Identify which cell holds the provided text, then report its [X, Y] central coordinate. 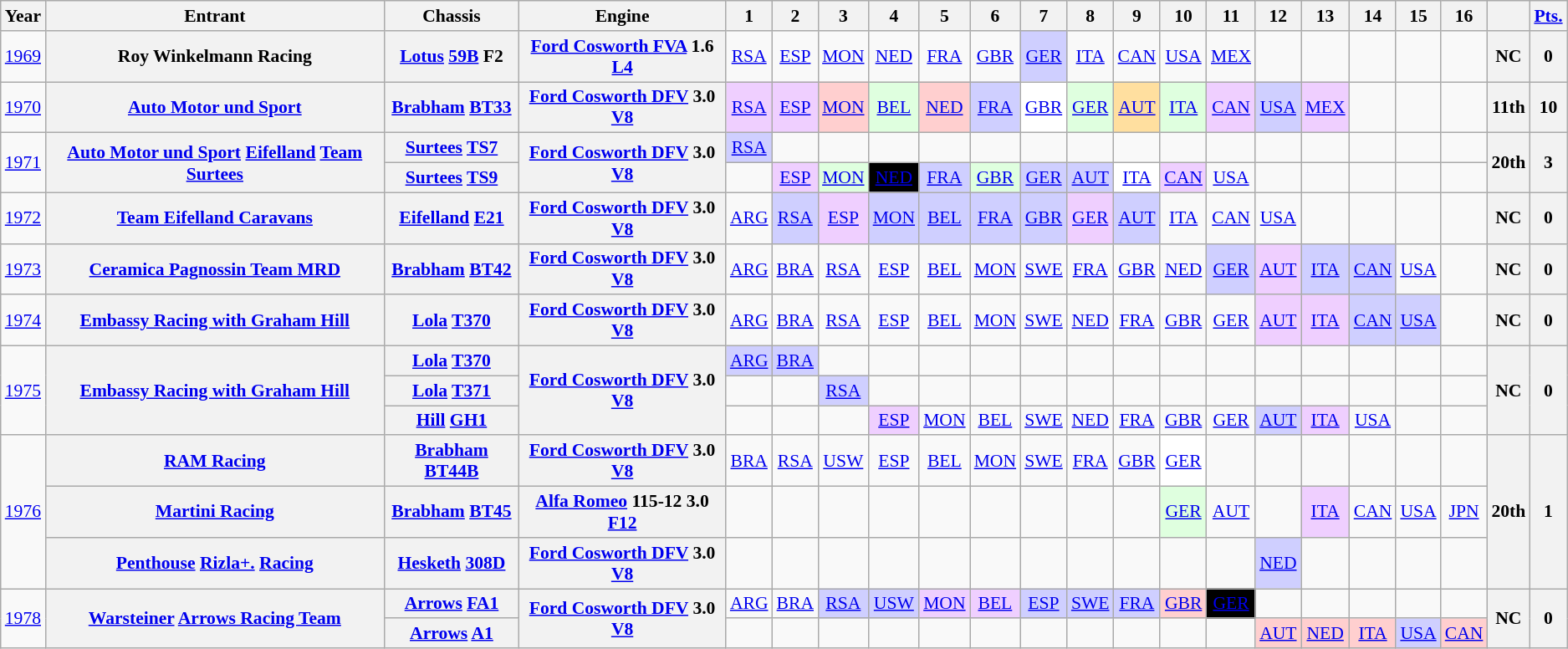
7 [1044, 16]
13 [1325, 16]
Auto Motor und Sport Eifelland Team Surtees [215, 162]
1970 [23, 107]
4 [895, 16]
1976 [23, 512]
Ceramica Pagnossin Team MRD [215, 269]
11 [1231, 16]
1974 [23, 321]
11th [1509, 107]
6 [995, 16]
Eifelland E21 [452, 217]
Roy Winkelmann Racing [215, 57]
Surtees TS7 [452, 148]
Pts. [1548, 16]
2 [796, 16]
Arrows FA1 [452, 604]
Entrant [215, 16]
Penthouse Rizla+. Racing [215, 564]
1978 [23, 619]
Alfa Romeo 115-12 3.0 F12 [622, 512]
Lotus 59B F2 [452, 57]
15 [1418, 16]
Brabham BT42 [452, 269]
Hesketh 308D [452, 564]
1969 [23, 57]
1975 [23, 391]
Surtees TS9 [452, 178]
Brabham BT44B [452, 462]
RAM Racing [215, 462]
1972 [23, 217]
16 [1464, 16]
Ford Cosworth FVA 1.6 L4 [622, 57]
Auto Motor und Sport [215, 107]
JPN [1464, 512]
Warsteiner Arrows Racing Team [215, 619]
Arrows A1 [452, 634]
9 [1137, 16]
Brabham BT45 [452, 512]
1971 [23, 162]
Team Eifelland Caravans [215, 217]
8 [1090, 16]
14 [1373, 16]
1973 [23, 269]
Lola T371 [452, 391]
Chassis [452, 16]
5 [945, 16]
Year [23, 16]
Engine [622, 16]
12 [1278, 16]
Brabham BT33 [452, 107]
Hill GH1 [452, 421]
Martini Racing [215, 512]
